Output the [X, Y] coordinate of the center of the cell containing the given text.  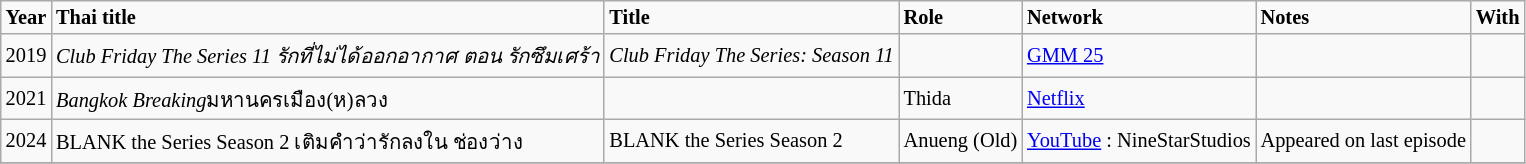
GMM 25 [1138, 56]
Thai title [328, 17]
With [1498, 17]
2024 [26, 140]
2019 [26, 56]
Thida [960, 98]
YouTube : NineStarStudios [1138, 140]
BLANK the Series Season 2 เติมคำว่ารักลงใน ช่องว่าง [328, 140]
Club Friday The Series: Season 11 [751, 56]
Network [1138, 17]
BLANK the Series Season 2 [751, 140]
Role [960, 17]
Netflix [1138, 98]
Club Friday The Series 11 รักที่ไม่ได้ออกอากาศ ตอน รักซึมเศร้า [328, 56]
Bangkok Breakingมหานครเมือง(ห)ลวง [328, 98]
Year [26, 17]
Anueng (Old) [960, 140]
Appeared on last episode [1364, 140]
Notes [1364, 17]
Title [751, 17]
2021 [26, 98]
